Scan for the cell matching the given text and deliver its (X, Y) coordinate at center. 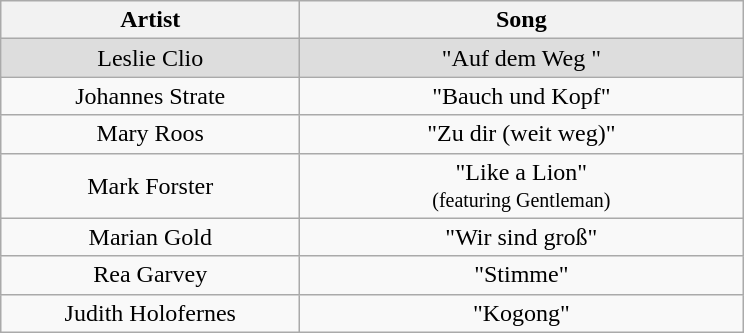
"Zu dir (weit weg)" (522, 134)
Rea Garvey (150, 275)
"Kogong" (522, 313)
Song (522, 20)
Marian Gold (150, 237)
"Auf dem Weg " (522, 58)
Mark Forster (150, 186)
Johannes Strate (150, 96)
Artist (150, 20)
"Bauch und Kopf" (522, 96)
Judith Holofernes (150, 313)
"Stimme" (522, 275)
Mary Roos (150, 134)
Leslie Clio (150, 58)
"Like a Lion"(featuring Gentleman) (522, 186)
"Wir sind groß" (522, 237)
